Identify which cell holds the provided text, then report its (x, y) central coordinate. 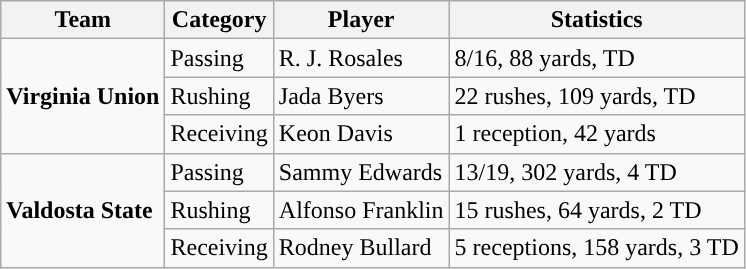
22 rushes, 109 yards, TD (596, 96)
R. J. Rosales (361, 58)
Category (219, 20)
15 rushes, 64 yards, 2 TD (596, 210)
Alfonso Franklin (361, 210)
Player (361, 20)
Jada Byers (361, 96)
Sammy Edwards (361, 172)
8/16, 88 yards, TD (596, 58)
Statistics (596, 20)
5 receptions, 158 yards, 3 TD (596, 248)
Valdosta State (83, 210)
13/19, 302 yards, 4 TD (596, 172)
Virginia Union (83, 96)
Rodney Bullard (361, 248)
Team (83, 20)
Keon Davis (361, 134)
1 reception, 42 yards (596, 134)
